Extract the [x, y] coordinate from the center of the cell holding the provided text.  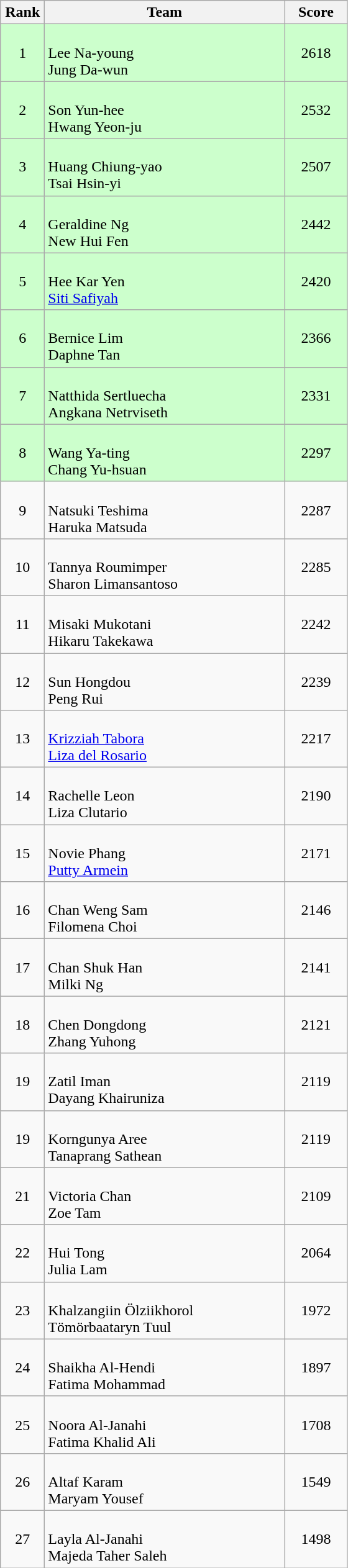
Bernice LimDaphne Tan [165, 338]
2109 [316, 1196]
Krizziah TaboraLiza del Rosario [165, 739]
Khalzangiin ÖlziikhorolTömörbaataryn Tuul [165, 1310]
Novie PhangPutty Armein [165, 853]
27 [22, 1539]
2297 [316, 453]
3 [22, 167]
Natsuki TeshimaHaruka Matsuda [165, 510]
Misaki MukotaniHikaru Takekawa [165, 624]
1549 [316, 1482]
2618 [316, 53]
1708 [316, 1425]
2217 [316, 739]
Victoria ChanZoe Tam [165, 1196]
18 [22, 1025]
Korngunya AreeTanaprang Sathean [165, 1139]
Altaf KaramMaryam Yousef [165, 1482]
2287 [316, 510]
Sun HongdouPeng Rui [165, 682]
Hee Kar YenSiti Safiyah [165, 281]
Rank [22, 12]
Wang Ya-tingChang Yu-hsuan [165, 453]
22 [22, 1253]
Huang Chiung-yaoTsai Hsin-yi [165, 167]
Natthida SertluechaAngkana Netrviseth [165, 396]
2190 [316, 796]
2420 [316, 281]
14 [22, 796]
Chen DongdongZhang Yuhong [165, 1025]
Hui TongJulia Lam [165, 1253]
11 [22, 624]
2171 [316, 853]
8 [22, 453]
25 [22, 1425]
Score [316, 12]
1972 [316, 1310]
Rachelle LeonLiza Clutario [165, 796]
2 [22, 110]
Shaikha Al-HendiFatima Mohammad [165, 1367]
2532 [316, 110]
9 [22, 510]
1498 [316, 1539]
Tannya RoumimperSharon Limansantoso [165, 567]
2366 [316, 338]
23 [22, 1310]
21 [22, 1196]
Layla Al-JanahiMajeda Taher Saleh [165, 1539]
Geraldine NgNew Hui Fen [165, 224]
Chan Weng SamFilomena Choi [165, 910]
Team [165, 12]
2146 [316, 910]
Son Yun-heeHwang Yeon-ju [165, 110]
17 [22, 968]
24 [22, 1367]
4 [22, 224]
26 [22, 1482]
12 [22, 682]
Noora Al-JanahiFatima Khalid Ali [165, 1425]
2331 [316, 396]
Zatil ImanDayang Khairuniza [165, 1082]
15 [22, 853]
2285 [316, 567]
16 [22, 910]
2242 [316, 624]
2064 [316, 1253]
2141 [316, 968]
1897 [316, 1367]
2239 [316, 682]
7 [22, 396]
Chan Shuk HanMilki Ng [165, 968]
13 [22, 739]
2442 [316, 224]
10 [22, 567]
5 [22, 281]
2507 [316, 167]
1 [22, 53]
2121 [316, 1025]
6 [22, 338]
Lee Na-youngJung Da-wun [165, 53]
